Output the [X, Y] coordinate of the center of the cell containing the given text.  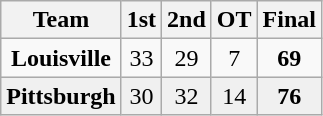
32 [187, 96]
69 [289, 58]
Louisville [61, 58]
7 [234, 58]
76 [289, 96]
14 [234, 96]
33 [141, 58]
1st [141, 20]
Final [289, 20]
OT [234, 20]
Team [61, 20]
2nd [187, 20]
29 [187, 58]
Pittsburgh [61, 96]
30 [141, 96]
